From the cell containing the given text, extract its center point as (x, y) coordinate. 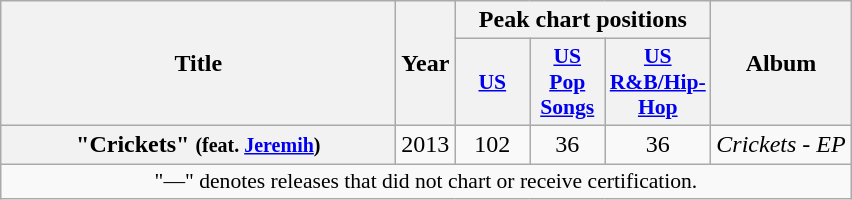
US (492, 82)
"Crickets" (feat. Jeremih) (198, 144)
Year (426, 64)
2013 (426, 144)
102 (492, 144)
US Pop Songs (568, 82)
Title (198, 64)
"—" denotes releases that did not chart or receive certification. (426, 182)
Album (781, 64)
Peak chart positions (583, 20)
Crickets - EP (781, 144)
US R&B/Hip-Hop (658, 82)
